Capture the cell that displays the provided text and extract its [X, Y] central coordinate. 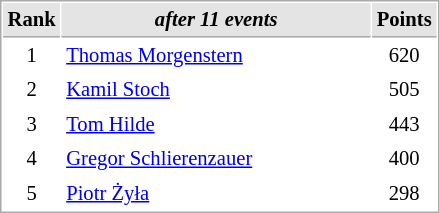
505 [404, 90]
5 [32, 194]
400 [404, 158]
298 [404, 194]
Thomas Morgenstern [216, 56]
4 [32, 158]
Points [404, 20]
Rank [32, 20]
after 11 events [216, 20]
1 [32, 56]
620 [404, 56]
3 [32, 124]
443 [404, 124]
Piotr Żyła [216, 194]
2 [32, 90]
Kamil Stoch [216, 90]
Gregor Schlierenzauer [216, 158]
Tom Hilde [216, 124]
